For the text-containing cell, return its midpoint in (x, y) coordinate format. 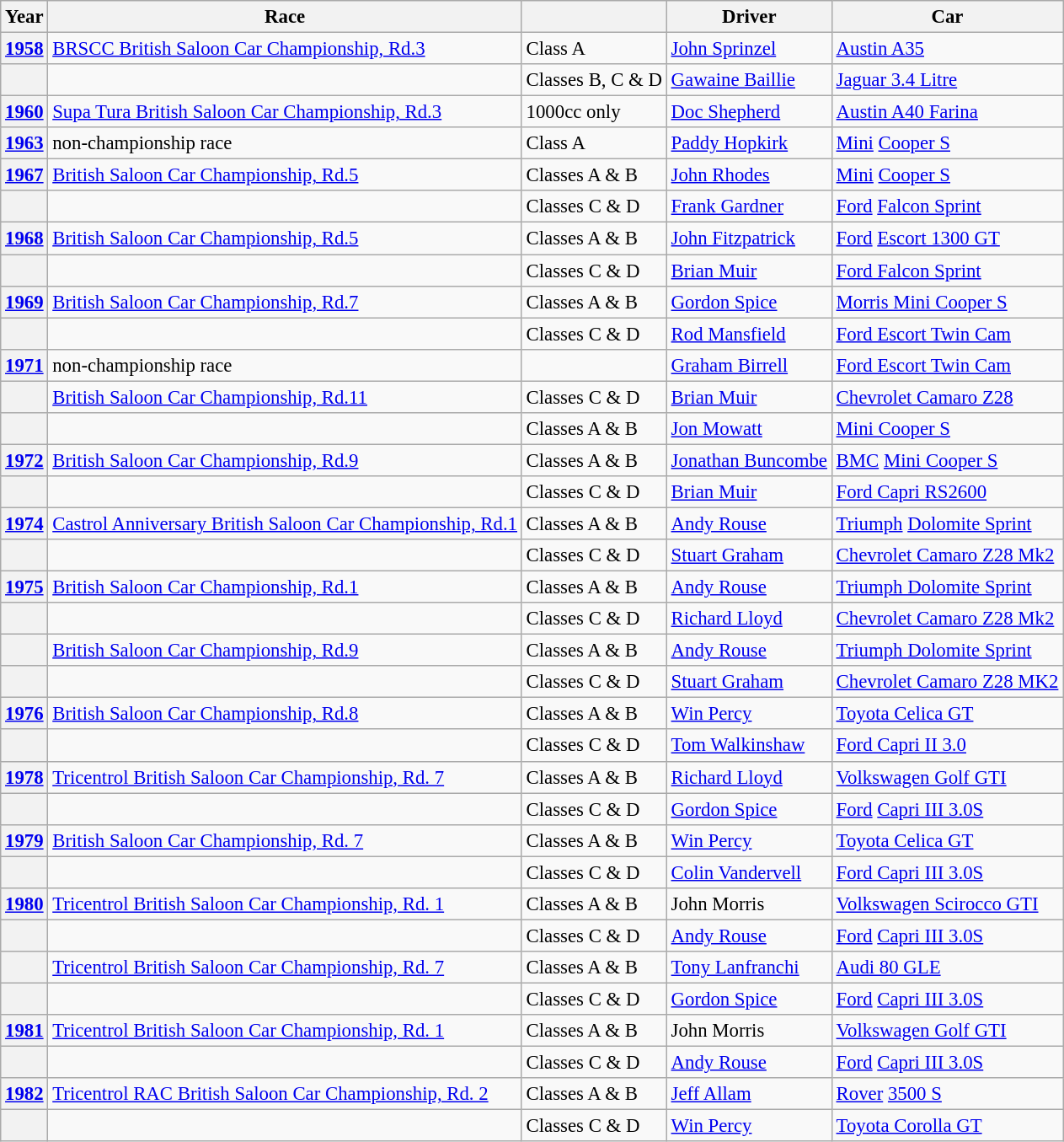
Classes B, C & D (594, 80)
1976 (24, 714)
Rod Mansfield (749, 334)
Race (285, 17)
Gawaine Baillie (749, 80)
1978 (24, 777)
Rover 3500 S (947, 1094)
Jon Mowatt (749, 429)
1968 (24, 239)
John Rhodes (749, 175)
Graham Birrell (749, 365)
Year (24, 17)
Chevrolet Camaro Z28 MK2 (947, 682)
Tony Lanfranchi (749, 968)
Supa Tura British Saloon Car Championship, Rd.3 (285, 112)
1967 (24, 175)
1982 (24, 1094)
1971 (24, 365)
1975 (24, 587)
Volkswagen Scirocco GTI (947, 904)
British Saloon Car Championship, Rd. 7 (285, 840)
1974 (24, 523)
1963 (24, 143)
BMC Mini Cooper S (947, 460)
Tricentrol RAC British Saloon Car Championship, Rd. 2 (285, 1094)
Toyota Corolla GT (947, 1126)
Audi 80 GLE (947, 968)
Ford Capri II 3.0 (947, 746)
Ford Capri RS2600 (947, 492)
Jonathan Buncombe (749, 460)
BRSCC British Saloon Car Championship, Rd.3 (285, 49)
British Saloon Car Championship, Rd.8 (285, 714)
Morris Mini Cooper S (947, 302)
Chevrolet Camaro Z28 (947, 397)
Frank Gardner (749, 206)
Paddy Hopkirk (749, 143)
Jaguar 3.4 Litre (947, 80)
1981 (24, 1031)
British Saloon Car Championship, Rd.11 (285, 397)
1979 (24, 840)
1958 (24, 49)
Castrol Anniversary British Saloon Car Championship, Rd.1 (285, 523)
1000cc only (594, 112)
John Sprinzel (749, 49)
1980 (24, 904)
1969 (24, 302)
Ford Escort 1300 GT (947, 239)
British Saloon Car Championship, Rd.1 (285, 587)
British Saloon Car Championship, Rd.7 (285, 302)
1972 (24, 460)
Doc Shepherd (749, 112)
Car (947, 17)
John Fitzpatrick (749, 239)
Austin A35 (947, 49)
Jeff Allam (749, 1094)
1960 (24, 112)
Driver (749, 17)
Tom Walkinshaw (749, 746)
Colin Vandervell (749, 872)
Austin A40 Farina (947, 112)
